Scan for the cell matching the given text and deliver its [X, Y] coordinate at center. 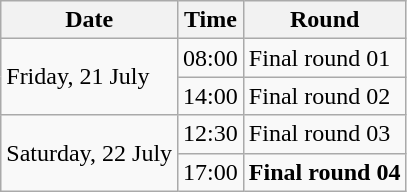
Final round 03 [324, 134]
08:00 [211, 58]
12:30 [211, 134]
Time [211, 20]
Final round 04 [324, 172]
17:00 [211, 172]
Final round 02 [324, 96]
Date [90, 20]
Final round 01 [324, 58]
Friday, 21 July [90, 77]
Saturday, 22 July [90, 153]
Round [324, 20]
14:00 [211, 96]
